For the text-containing cell, return its midpoint in [X, Y] coordinate format. 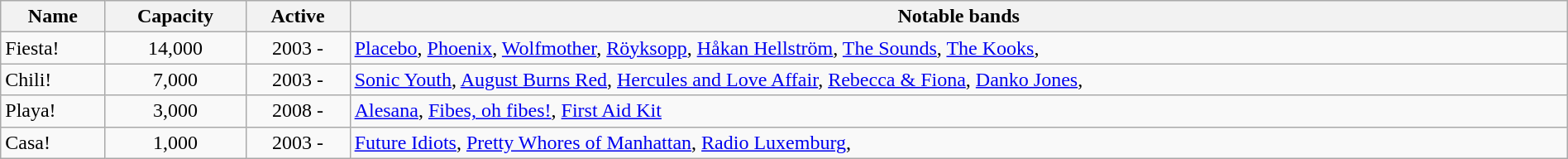
2008 - [298, 111]
3,000 [175, 111]
7,000 [175, 79]
Alesana, Fibes, oh fibes!, First Aid Kit [958, 111]
14,000 [175, 48]
Playa! [53, 111]
Name [53, 17]
Placebo, Phoenix, Wolfmother, Röyksopp, Håkan Hellström, The Sounds, The Kooks, [958, 48]
Active [298, 17]
Chili! [53, 79]
Capacity [175, 17]
Casa! [53, 142]
Future Idiots, Pretty Whores of Manhattan, Radio Luxemburg, [958, 142]
Fiesta! [53, 48]
Sonic Youth, August Burns Red, Hercules and Love Affair, Rebecca & Fiona, Danko Jones, [958, 79]
1,000 [175, 142]
Notable bands [958, 17]
